Extract the [X, Y] coordinate from the center of the cell holding the provided text.  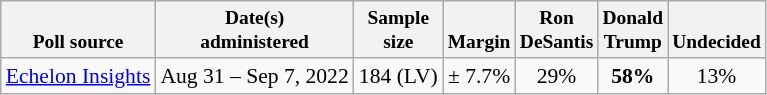
Poll source [78, 30]
Samplesize [398, 30]
29% [556, 76]
DonaldTrump [633, 30]
Echelon Insights [78, 76]
± 7.7% [479, 76]
184 (LV) [398, 76]
Margin [479, 30]
Aug 31 – Sep 7, 2022 [254, 76]
Date(s)administered [254, 30]
Undecided [717, 30]
58% [633, 76]
13% [717, 76]
RonDeSantis [556, 30]
